Return the [X, Y] coordinate for the center point of the cell that contains the specified text.  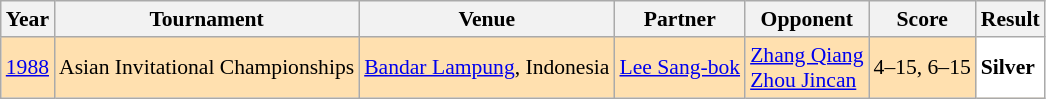
Venue [486, 19]
Opponent [806, 19]
Score [922, 19]
Result [1010, 19]
Zhang Qiang Zhou Jincan [806, 68]
Asian Invitational Championships [206, 68]
1988 [28, 68]
Year [28, 19]
Lee Sang-bok [680, 68]
Bandar Lampung, Indonesia [486, 68]
Silver [1010, 68]
4–15, 6–15 [922, 68]
Tournament [206, 19]
Partner [680, 19]
